Return (x, y) of the center of cell containing provided text 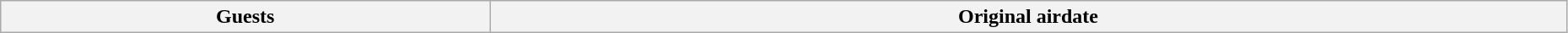
Guests (245, 17)
Original airdate (1029, 17)
